Output the (x, y) coordinate of the center of the cell containing the given text.  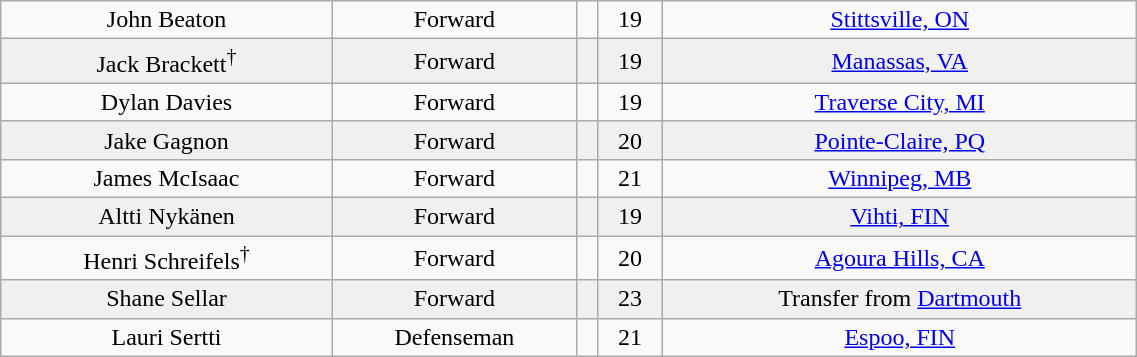
John Beaton (166, 20)
Jack Brackett† (166, 62)
Agoura Hills, CA (900, 258)
Lauri Sertti (166, 337)
Dylan Davies (166, 102)
Winnipeg, MB (900, 178)
James McIsaac (166, 178)
Transfer from Dartmouth (900, 299)
Pointe-Claire, PQ (900, 140)
Manassas, VA (900, 62)
Defenseman (454, 337)
Stittsville, ON (900, 20)
Shane Sellar (166, 299)
Traverse City, MI (900, 102)
23 (630, 299)
Henri Schreifels† (166, 258)
Vihti, FIN (900, 217)
Altti Nykänen (166, 217)
Jake Gagnon (166, 140)
Espoo, FIN (900, 337)
